From the cell containing the given text, extract its center point as [x, y] coordinate. 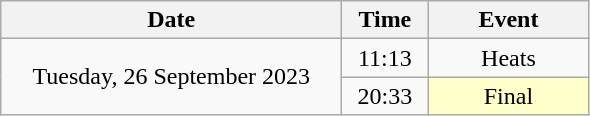
Heats [508, 58]
Time [385, 20]
Tuesday, 26 September 2023 [172, 77]
11:13 [385, 58]
Final [508, 96]
Date [172, 20]
Event [508, 20]
20:33 [385, 96]
